Identify which cell holds the provided text, then report its [x, y] central coordinate. 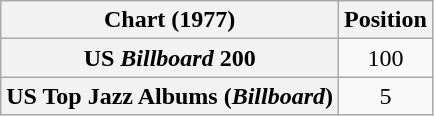
Chart (1977) [170, 20]
5 [386, 96]
Position [386, 20]
100 [386, 58]
US Top Jazz Albums (Billboard) [170, 96]
US Billboard 200 [170, 58]
